Determine the [x, y] coordinate at the center of the cell enclosing the given text.  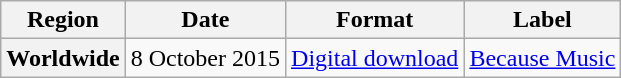
Date [205, 20]
8 October 2015 [205, 58]
Because Music [542, 58]
Format [375, 20]
Worldwide [63, 58]
Digital download [375, 58]
Region [63, 20]
Label [542, 20]
